Capture the cell that displays the provided text and extract its [X, Y] central coordinate. 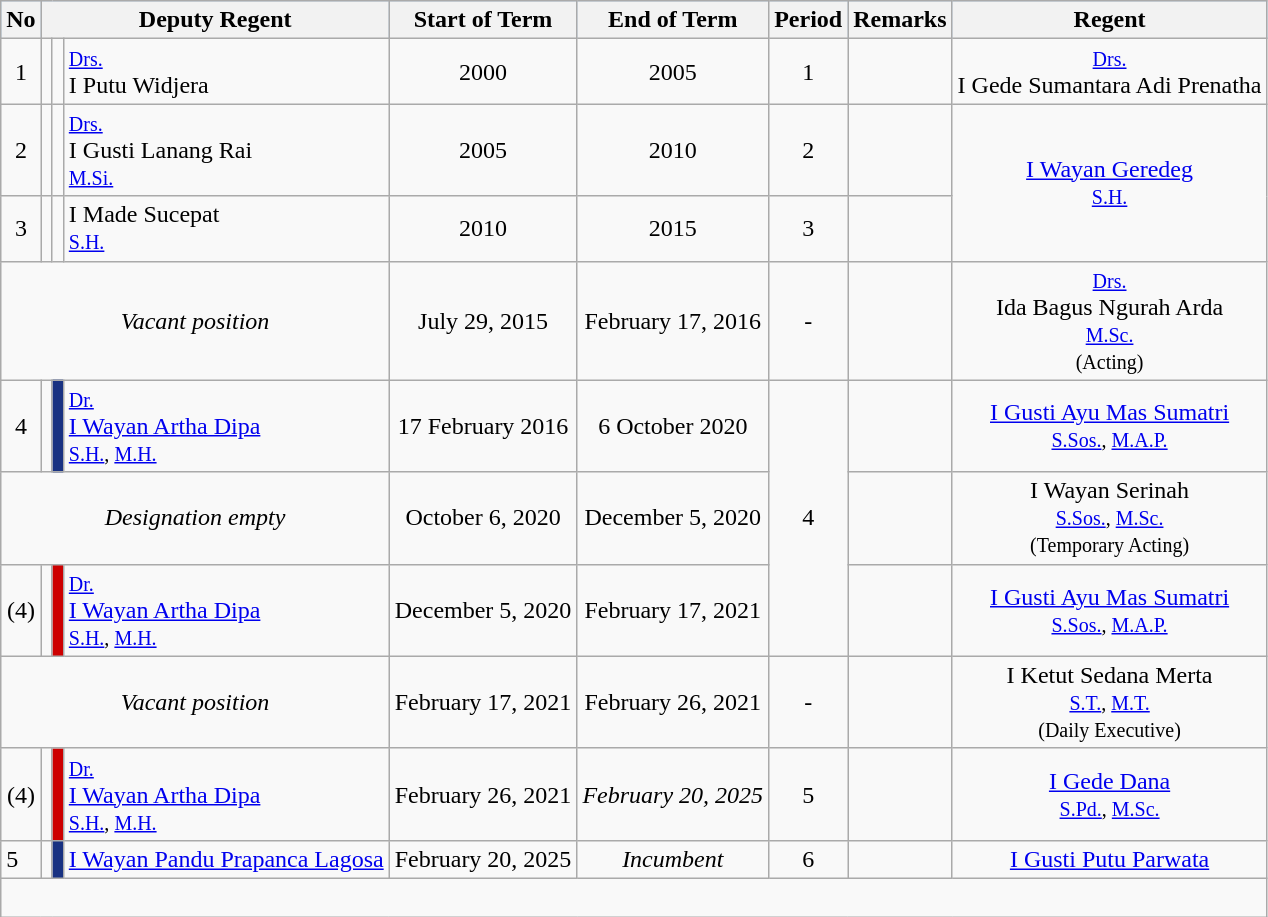
6 October 2020 [673, 426]
2015 [673, 228]
No [21, 20]
Deputy Regent [215, 20]
July 29, 2015 [483, 320]
Drs.Ida Bagus Ngurah ArdaM.Sc.(Acting) [1110, 320]
I Gede DanaS.Pd., M.Sc. [1110, 794]
Start of Term [483, 20]
Drs.I Gusti Lanang RaiM.Si. [226, 150]
I Wayan Pandu Prapanca Lagosa [226, 859]
2000 [483, 72]
Designation empty [195, 518]
Incumbent [673, 859]
I Gusti Putu Parwata [1110, 859]
6 [808, 859]
Period [808, 20]
February 17, 2016 [673, 320]
October 6, 2020 [483, 518]
I Wayan GeredegS.H. [1110, 182]
I Ketut Sedana MertaS.T., M.T.(Daily Executive) [1110, 702]
End of Term [673, 20]
Drs.I Putu Widjera [226, 72]
17 February 2016 [483, 426]
I Wayan SerinahS.Sos., M.Sc.(Temporary Acting) [1110, 518]
Remarks [900, 20]
Regent [1110, 20]
I Made SucepatS.H. [226, 228]
Drs.I Gede Sumantara Adi Prenatha [1110, 72]
